Find where the given text appears and provide that cell's center as [x, y] coordinate. 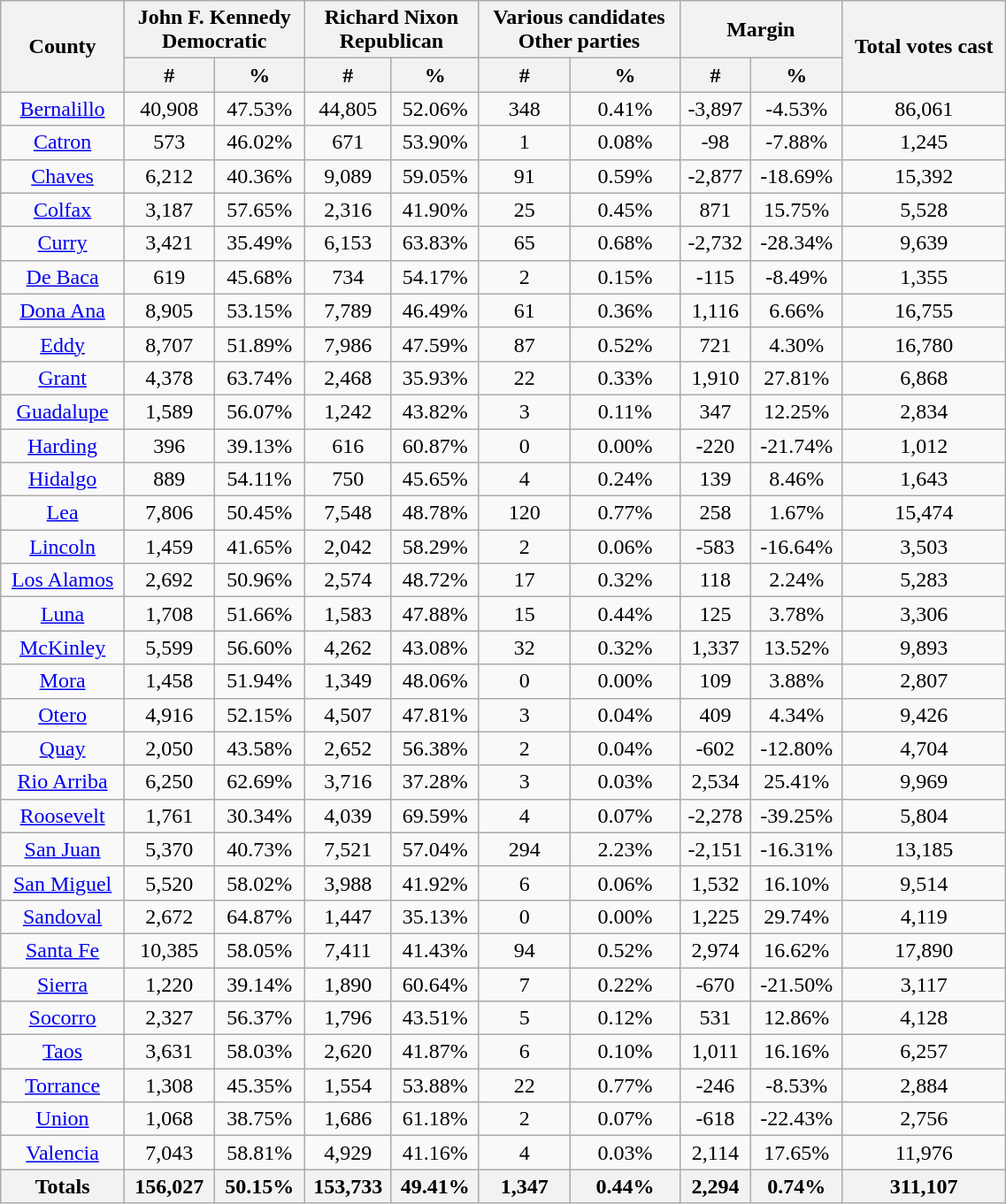
63.74% [259, 378]
52.15% [259, 715]
De Baca [63, 277]
-22.43% [796, 1119]
9,089 [348, 176]
348 [525, 109]
1,890 [348, 985]
40.36% [259, 176]
4.30% [796, 344]
6,868 [924, 378]
Eddy [63, 344]
9,893 [924, 648]
5,804 [924, 816]
17 [525, 580]
Mora [63, 681]
-12.80% [796, 748]
50.15% [259, 1186]
60.64% [434, 985]
60.87% [434, 445]
Union [63, 1119]
35.93% [434, 378]
58.03% [259, 1052]
-618 [715, 1119]
1,068 [169, 1119]
Roosevelt [63, 816]
35.49% [259, 243]
-39.25% [796, 816]
1,686 [348, 1119]
11,976 [924, 1153]
56.38% [434, 748]
-220 [715, 445]
-16.31% [796, 849]
1,458 [169, 681]
1,355 [924, 277]
27.81% [796, 378]
8,905 [169, 311]
-4.53% [796, 109]
4,119 [924, 916]
9,426 [924, 715]
County [63, 46]
7 [525, 985]
153,733 [348, 1186]
1,554 [348, 1085]
-670 [715, 985]
58.02% [259, 883]
8,707 [169, 344]
Socorro [63, 1018]
15,392 [924, 176]
58.81% [259, 1153]
1.67% [796, 513]
59.05% [434, 176]
Chaves [63, 176]
573 [169, 142]
Luna [63, 614]
50.96% [259, 580]
6,153 [348, 243]
40,908 [169, 109]
54.11% [259, 479]
-2,151 [715, 849]
258 [715, 513]
2,114 [715, 1153]
4,507 [348, 715]
-3,897 [715, 109]
-246 [715, 1085]
Hidalgo [63, 479]
Valencia [63, 1153]
47.53% [259, 109]
5,528 [924, 210]
1,532 [715, 883]
0.10% [625, 1052]
1,447 [348, 916]
1,708 [169, 614]
4,916 [169, 715]
Bernalillo [63, 109]
-28.34% [796, 243]
0.24% [625, 479]
2,884 [924, 1085]
91 [525, 176]
58.05% [259, 950]
44,805 [348, 109]
48.78% [434, 513]
51.66% [259, 614]
109 [715, 681]
-2,877 [715, 176]
41.92% [434, 883]
-8.53% [796, 1085]
10,385 [169, 950]
47.59% [434, 344]
65 [525, 243]
3,117 [924, 985]
1,116 [715, 311]
1,337 [715, 648]
6.66% [796, 311]
156,027 [169, 1186]
25.41% [796, 782]
1,220 [169, 985]
1,589 [169, 411]
889 [169, 479]
0.11% [625, 411]
41.43% [434, 950]
45.35% [259, 1085]
0.12% [625, 1018]
2,534 [715, 782]
63.83% [434, 243]
1,910 [715, 378]
8.46% [796, 479]
0.08% [625, 142]
43.51% [434, 1018]
125 [715, 614]
41.16% [434, 1153]
1,643 [924, 479]
61.18% [434, 1119]
16,780 [924, 344]
3,716 [348, 782]
1,011 [715, 1052]
87 [525, 344]
61 [525, 311]
5 [525, 1018]
-2,278 [715, 816]
Torrance [63, 1085]
45.68% [259, 277]
Sandoval [63, 916]
4,262 [348, 648]
3,503 [924, 547]
2,974 [715, 950]
7,986 [348, 344]
4,128 [924, 1018]
1,349 [348, 681]
San Juan [63, 849]
47.81% [434, 715]
69.59% [434, 816]
9,969 [924, 782]
0.59% [625, 176]
Rio Arriba [63, 782]
50.45% [259, 513]
1,459 [169, 547]
Margin [761, 30]
7,548 [348, 513]
51.94% [259, 681]
7,789 [348, 311]
3,421 [169, 243]
139 [715, 479]
52.06% [434, 109]
3,187 [169, 210]
Santa Fe [63, 950]
Colfax [63, 210]
43.58% [259, 748]
41.65% [259, 547]
531 [715, 1018]
12.25% [796, 411]
37.28% [434, 782]
3,631 [169, 1052]
53.15% [259, 311]
0.68% [625, 243]
409 [715, 715]
Catron [63, 142]
35.13% [434, 916]
41.87% [434, 1052]
Grant [63, 378]
86,061 [924, 109]
3,306 [924, 614]
118 [715, 580]
6,250 [169, 782]
5,370 [169, 849]
-21.50% [796, 985]
734 [348, 277]
2,327 [169, 1018]
0.41% [625, 109]
94 [525, 950]
7,043 [169, 1153]
Taos [63, 1052]
John F. KennedyDemocratic [214, 30]
1,225 [715, 916]
57.65% [259, 210]
Guadalupe [63, 411]
1,245 [924, 142]
671 [348, 142]
43.08% [434, 648]
0.74% [796, 1186]
2,807 [924, 681]
1,347 [525, 1186]
-18.69% [796, 176]
15 [525, 614]
3.78% [796, 614]
58.29% [434, 547]
2,672 [169, 916]
Curry [63, 243]
13.52% [796, 648]
2,316 [348, 210]
San Miguel [63, 883]
45.65% [434, 479]
347 [715, 411]
4.34% [796, 715]
2,834 [924, 411]
1,761 [169, 816]
64.87% [259, 916]
1,308 [169, 1085]
48.72% [434, 580]
871 [715, 210]
Dona Ana [63, 311]
-98 [715, 142]
7,521 [348, 849]
721 [715, 344]
9,639 [924, 243]
6,212 [169, 176]
47.88% [434, 614]
15,474 [924, 513]
4,378 [169, 378]
2.23% [625, 849]
-8.49% [796, 277]
311,107 [924, 1186]
41.90% [434, 210]
53.90% [434, 142]
2,050 [169, 748]
13,185 [924, 849]
25 [525, 210]
2,756 [924, 1119]
-7.88% [796, 142]
Quay [63, 748]
Totals [63, 1186]
2,042 [348, 547]
2,692 [169, 580]
32 [525, 648]
619 [169, 277]
3,988 [348, 883]
16.10% [796, 883]
4,929 [348, 1153]
30.34% [259, 816]
Harding [63, 445]
-115 [715, 277]
396 [169, 445]
43.82% [434, 411]
29.74% [796, 916]
56.07% [259, 411]
4,039 [348, 816]
56.37% [259, 1018]
Otero [63, 715]
McKinley [63, 648]
54.17% [434, 277]
40.73% [259, 849]
0.15% [625, 277]
46.02% [259, 142]
9,514 [924, 883]
1,796 [348, 1018]
16.62% [796, 950]
17.65% [796, 1153]
-21.74% [796, 445]
38.75% [259, 1119]
294 [525, 849]
49.41% [434, 1186]
Richard NixonRepublican [391, 30]
616 [348, 445]
5,599 [169, 648]
750 [348, 479]
39.13% [259, 445]
1,242 [348, 411]
4,704 [924, 748]
53.88% [434, 1085]
0.45% [625, 210]
Los Alamos [63, 580]
0.33% [625, 378]
46.49% [434, 311]
5,283 [924, 580]
57.04% [434, 849]
3.88% [796, 681]
16,755 [924, 311]
Lincoln [63, 547]
0.22% [625, 985]
Total votes cast [924, 46]
1 [525, 142]
5,520 [169, 883]
7,806 [169, 513]
1,583 [348, 614]
1,012 [924, 445]
2,294 [715, 1186]
17,890 [924, 950]
62.69% [259, 782]
2,574 [348, 580]
16.16% [796, 1052]
Lea [63, 513]
0.36% [625, 311]
-602 [715, 748]
Various candidatesOther parties [579, 30]
6,257 [924, 1052]
7,411 [348, 950]
51.89% [259, 344]
2,652 [348, 748]
15.75% [796, 210]
-16.64% [796, 547]
120 [525, 513]
-2,732 [715, 243]
2,468 [348, 378]
2,620 [348, 1052]
Sierra [63, 985]
-583 [715, 547]
39.14% [259, 985]
2.24% [796, 580]
48.06% [434, 681]
12.86% [796, 1018]
56.60% [259, 648]
